Locate the cell with the specified text and output its (X, Y) center coordinate. 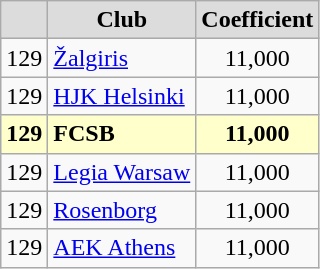
Žalgiris (122, 58)
Legia Warsaw (122, 172)
Coefficient (258, 20)
HJK Helsinki (122, 96)
FCSB (122, 134)
AEK Athens (122, 248)
Rosenborg (122, 210)
Club (122, 20)
